Locate the cell with the specified text and output its [X, Y] center coordinate. 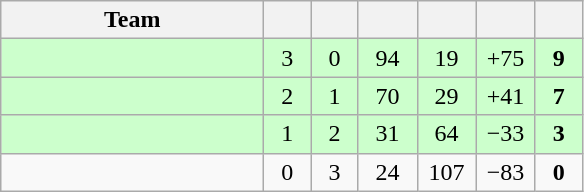
Team [132, 20]
−33 [506, 134]
107 [446, 172]
70 [388, 96]
29 [446, 96]
+41 [506, 96]
24 [388, 172]
7 [558, 96]
−83 [506, 172]
9 [558, 58]
64 [446, 134]
31 [388, 134]
+75 [506, 58]
94 [388, 58]
19 [446, 58]
